Search for the cell housing the specified text and yield its (X, Y) center coordinate. 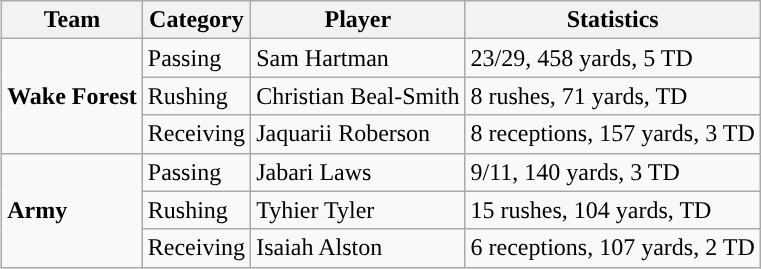
8 receptions, 157 yards, 3 TD (612, 134)
6 receptions, 107 yards, 2 TD (612, 248)
Tyhier Tyler (358, 210)
15 rushes, 104 yards, TD (612, 210)
Sam Hartman (358, 58)
Army (72, 210)
23/29, 458 yards, 5 TD (612, 58)
Player (358, 20)
Team (72, 20)
8 rushes, 71 yards, TD (612, 96)
Isaiah Alston (358, 248)
Jabari Laws (358, 172)
9/11, 140 yards, 3 TD (612, 172)
Wake Forest (72, 96)
Statistics (612, 20)
Jaquarii Roberson (358, 134)
Category (196, 20)
Christian Beal-Smith (358, 96)
